Pinpoint the cell where the given text exists, returning its [x, y] midpoint coordinate. 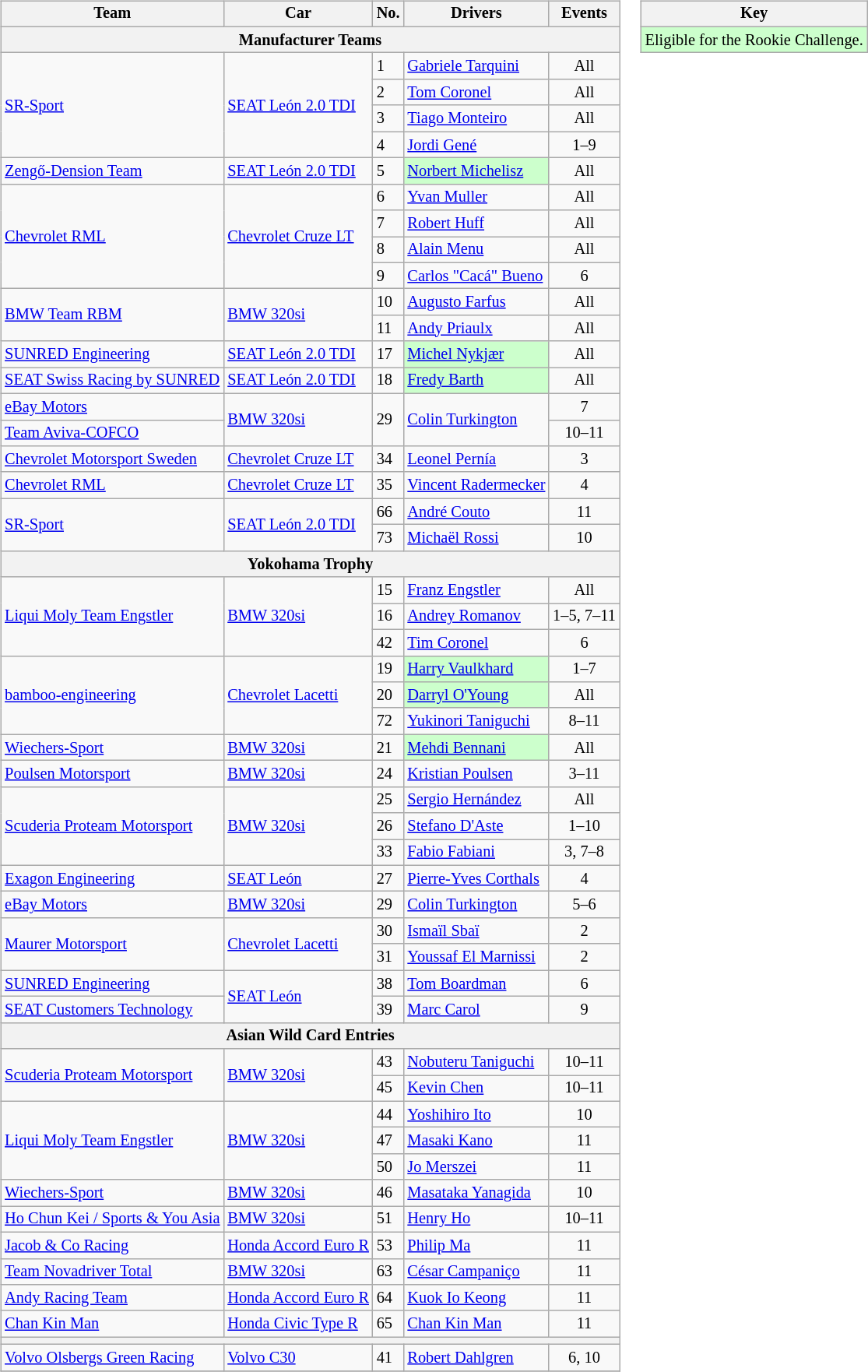
53 [388, 1245]
17 [388, 354]
31 [388, 957]
51 [388, 1219]
Franz Engstler [476, 590]
Exagon Engineering [112, 878]
46 [388, 1193]
30 [388, 931]
Yvan Muller [476, 197]
72 [388, 721]
Darryl O'Young [476, 695]
1–10 [584, 826]
Tom Coronel [476, 93]
Yokohama Trophy [310, 564]
Poulsen Motorsport [112, 774]
Kuok Io Keong [476, 1298]
18 [388, 381]
Volvo Olsbergs Green Racing [112, 1358]
BMW Team RBM [112, 315]
Masaki Kano [476, 1141]
15 [388, 590]
1–5, 7–11 [584, 617]
16 [388, 617]
Michel Nykjær [476, 354]
Maurer Motorsport [112, 944]
8 [388, 250]
Jordi Gené [476, 145]
Kevin Chen [476, 1089]
Kristian Poulsen [476, 774]
6, 10 [584, 1358]
27 [388, 878]
Team Aviva-COFCO [112, 433]
Yoshihiro Ito [476, 1114]
Pierre-Yves Corthals [476, 878]
Volvo C30 [297, 1358]
Sergio Hernández [476, 800]
Nobuteru Taniguchi [476, 1062]
Team Novadriver Total [112, 1272]
1 [388, 66]
Car [297, 14]
Andrey Romanov [476, 617]
34 [388, 459]
24 [388, 774]
Asian Wild Card Entries [310, 1036]
41 [388, 1358]
No. [388, 14]
8–11 [584, 721]
Yukinori Taniguchi [476, 721]
5 [388, 171]
SEAT Swiss Racing by SUNRED [112, 381]
Gabriele Tarquini [476, 66]
Eligible for the Rookie Challenge. [754, 40]
Key [754, 14]
Tom Boardman [476, 983]
Robert Dahlgren [476, 1358]
66 [388, 512]
Drivers [476, 14]
42 [388, 642]
Vincent Radermecker [476, 485]
73 [388, 538]
Jo Merszei [476, 1167]
38 [388, 983]
Leonel Pernía [476, 459]
Harry Vaulkhard [476, 669]
Carlos "Cacá" Bueno [476, 276]
Marc Carol [476, 1010]
Tim Coronel [476, 642]
Robert Huff [476, 223]
André Couto [476, 512]
21 [388, 748]
SEAT Customers Technology [112, 1010]
65 [388, 1324]
Ismaïl Sbaï [476, 931]
39 [388, 1010]
35 [388, 485]
Fredy Barth [476, 381]
Tiago Monteiro [476, 118]
Andy Racing Team [112, 1298]
Jacob & Co Racing [112, 1245]
Philip Ma [476, 1245]
Michaël Rossi [476, 538]
5–6 [584, 905]
50 [388, 1167]
César Campaniço [476, 1272]
1–7 [584, 669]
Stefano D'Aste [476, 826]
1–9 [584, 145]
44 [388, 1114]
Ho Chun Kei / Sports & You Asia [112, 1219]
Zengő-Dension Team [112, 171]
Honda Civic Type R [297, 1324]
Fabio Fabiani [476, 853]
Alain Menu [476, 250]
Manufacturer Teams [310, 40]
3, 7–8 [584, 853]
Henry Ho [476, 1219]
Mehdi Bennani [476, 748]
Events [584, 14]
Augusto Farfus [476, 302]
33 [388, 853]
bamboo-engineering [112, 695]
20 [388, 695]
25 [388, 800]
Chevrolet Motorsport Sweden [112, 459]
Andy Priaulx [476, 329]
3–11 [584, 774]
19 [388, 669]
Team [112, 14]
Youssaf El Marnissi [476, 957]
Norbert Michelisz [476, 171]
64 [388, 1298]
47 [388, 1141]
26 [388, 826]
43 [388, 1062]
45 [388, 1089]
Masataka Yanagida [476, 1193]
63 [388, 1272]
